Provide the [x, y] coordinate of the cell's center where the given text is located.  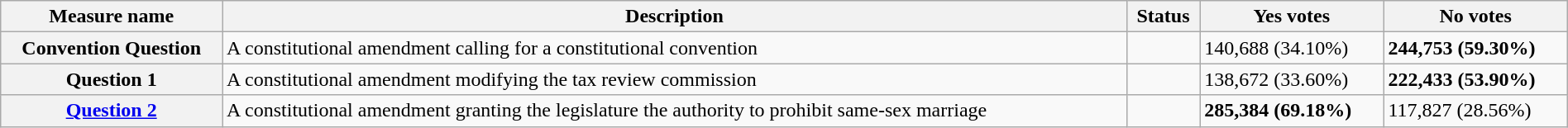
222,433 (53.90%) [1475, 79]
Yes votes [1292, 17]
Measure name [112, 17]
140,688 (34.10%) [1292, 48]
No votes [1475, 17]
A constitutional amendment calling for a constitutional convention [675, 48]
Description [675, 17]
Question 2 [112, 111]
A constitutional amendment granting the legislature the authority to prohibit same-sex marriage [675, 111]
117,827 (28.56%) [1475, 111]
Question 1 [112, 79]
A constitutional amendment modifying the tax review commission [675, 79]
Convention Question [112, 48]
Status [1163, 17]
285,384 (69.18%) [1292, 111]
138,672 (33.60%) [1292, 79]
244,753 (59.30%) [1475, 48]
